Scan for the cell matching the given text and deliver its (X, Y) coordinate at center. 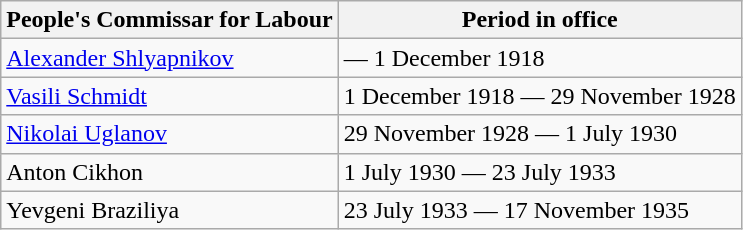
29 November 1928 — 1 July 1930 (540, 134)
Nikolai Uglanov (170, 134)
People's Commissar for Labour (170, 20)
Vasili Schmidt (170, 96)
— 1 December 1918 (540, 58)
23 July 1933 — 17 November 1935 (540, 210)
Alexander Shlyapnikov (170, 58)
Anton Cikhon (170, 172)
Yevgeni Braziliya (170, 210)
1 December 1918 — 29 November 1928 (540, 96)
1 July 1930 — 23 July 1933 (540, 172)
Period in office (540, 20)
